Search for the cell housing the specified text and yield its (X, Y) center coordinate. 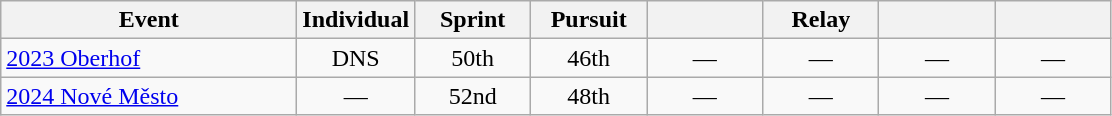
50th (473, 58)
Relay (821, 20)
Individual (356, 20)
46th (589, 58)
2023 Oberhof (149, 58)
48th (589, 96)
52nd (473, 96)
DNS (356, 58)
2024 Nové Město (149, 96)
Sprint (473, 20)
Pursuit (589, 20)
Event (149, 20)
